Return the (X, Y) coordinate for the center point of the cell that contains the specified text.  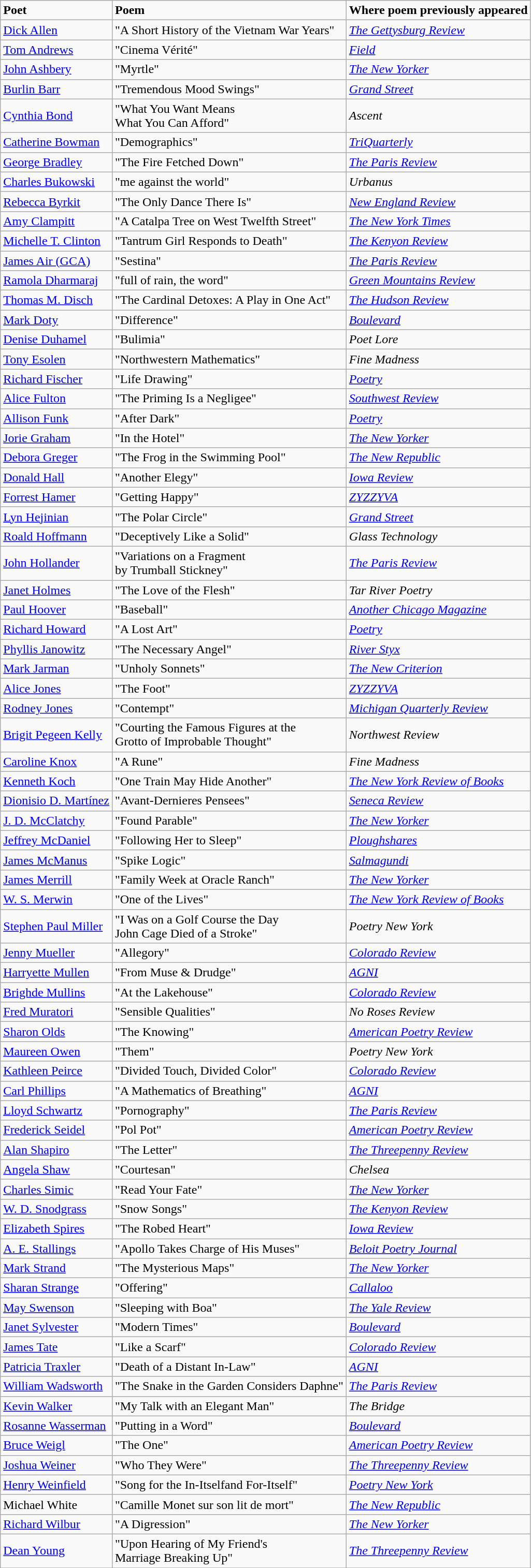
"The Robed Heart" (229, 1228)
Rosanne Wasserman (56, 1426)
"Like a Scarf" (229, 1347)
"After Dark" (229, 418)
The New York Times (438, 221)
Sharon Olds (56, 1032)
"The One" (229, 1445)
Donald Hall (56, 477)
James Merrill (56, 880)
The Yale Review (438, 1308)
The Hudson Review (438, 300)
"Allegory" (229, 953)
"Sestina" (229, 260)
Charles Bukowski (56, 182)
Poem (229, 10)
"The Priming Is a Negligee" (229, 399)
Amy Clampitt (56, 221)
The Bridge (438, 1406)
Michigan Quarterly Review (438, 708)
"Pornography" (229, 1110)
Urbanus (438, 182)
"Northwestern Mathematics" (229, 359)
TriQuarterly (438, 142)
"Snow Songs" (229, 1209)
"Divided Touch, Divided Color" (229, 1071)
Northwest Review (438, 735)
James McManus (56, 860)
"Spike Logic" (229, 860)
Callaloo (438, 1288)
Maureen Owen (56, 1051)
"The Letter" (229, 1150)
No Roses Review (438, 1012)
Phyllis Janowitz (56, 649)
Janet Holmes (56, 590)
Denise Duhamel (56, 340)
Paul Hoover (56, 610)
"Found Parable" (229, 820)
"Modern Times" (229, 1327)
Angela Shaw (56, 1169)
"The Fire Fetched Down" (229, 162)
"I Was on a Golf Course the Day John Cage Died of a Stroke" (229, 926)
Rodney Jones (56, 708)
W. D. Snodgrass (56, 1209)
Lloyd Schwartz (56, 1110)
"The Snake in the Garden Considers Daphne" (229, 1386)
Field (438, 50)
Lyn Hejinian (56, 517)
"Camille Monet sur son lit de mort" (229, 1504)
"Sensible Qualities" (229, 1012)
New England Review (438, 201)
"Courting the Famous Figures at the Grotto of Improbable Thought" (229, 735)
Debora Greger (56, 458)
"Variations on a Fragment by Trumball Stickney" (229, 563)
"A Lost Art" (229, 629)
Where poem previously appeared (438, 10)
Allison Funk (56, 418)
"Bulimia" (229, 340)
James Air (GCA) (56, 260)
Another Chicago Magazine (438, 610)
Brighde Mullins (56, 992)
"What You Want Means What You Can Afford" (229, 116)
Beloit Poetry Journal (438, 1248)
"The Mysterious Maps" (229, 1268)
Poet Lore (438, 340)
"Upon Hearing of My Friend's Marriage Breaking Up" (229, 1551)
"Tremendous Mood Swings" (229, 89)
"The Love of the Flesh" (229, 590)
"One Train May Hide Another" (229, 781)
J. D. McClatchy (56, 820)
"Another Elegy" (229, 477)
Rebecca Byrkit (56, 201)
Catherine Bowman (56, 142)
"Them" (229, 1051)
"The Necessary Angel" (229, 649)
"A Catalpa Tree on West Twelfth Street" (229, 221)
The Gettysburg Review (438, 30)
May Swenson (56, 1308)
"Contempt" (229, 708)
Jeffrey McDaniel (56, 840)
"A Digression" (229, 1524)
Chelsea (438, 1169)
"A Short History of the Vietnam War Years" (229, 30)
"Putting in a Word" (229, 1426)
A. E. Stallings (56, 1248)
"Pol Pot" (229, 1130)
Brigit Pegeen Kelly (56, 735)
"Avant-Dernieres Pensees" (229, 801)
"Courtesan" (229, 1169)
"Getting Happy" (229, 497)
Michelle T. Clinton (56, 241)
"One of the Lives" (229, 899)
"Read Your Fate" (229, 1189)
Richard Fischer (56, 379)
Richard Howard (56, 629)
Caroline Knox (56, 761)
"Unholy Sonnets" (229, 669)
Dionisio D. Martínez (56, 801)
"The Frog in the Swimming Pool" (229, 458)
"Who They Were" (229, 1465)
"A Rune" (229, 761)
Poet (56, 10)
Mark Doty (56, 320)
Dean Young (56, 1551)
"Myrtle" (229, 69)
"Difference" (229, 320)
Elizabeth Spires (56, 1228)
James Tate (56, 1347)
Cynthia Bond (56, 116)
Seneca Review (438, 801)
Kenneth Koch (56, 781)
"Tantrum Girl Responds to Death" (229, 241)
Alice Fulton (56, 399)
"Offering" (229, 1288)
"At the Lakehouse" (229, 992)
"The Foot" (229, 688)
The New Criterion (438, 669)
"The Cardinal Detoxes: A Play in One Act" (229, 300)
"The Only Dance There Is" (229, 201)
"me against the world" (229, 182)
Harryette Mullen (56, 973)
"The Knowing" (229, 1032)
Alan Shapiro (56, 1150)
Frederick Seidel (56, 1130)
Tom Andrews (56, 50)
Kathleen Peirce (56, 1071)
Tony Esolen (56, 359)
"In the Hotel" (229, 438)
John Ashbery (56, 69)
"Family Week at Oracle Ranch" (229, 880)
Kevin Walker (56, 1406)
Glass Technology (438, 536)
Jenny Mueller (56, 953)
"Following Her to Sleep" (229, 840)
Patricia Traxler (56, 1367)
"A Mathematics of Breathing" (229, 1091)
Southwest Review (438, 399)
Salmagundi (438, 860)
"Apollo Takes Charge of His Muses" (229, 1248)
Alice Jones (56, 688)
"full of rain, the word" (229, 281)
Sharan Strange (56, 1288)
Stephen Paul Miller (56, 926)
Bruce Weigl (56, 1445)
W. S. Merwin (56, 899)
Charles Simic (56, 1189)
"The Polar Circle" (229, 517)
Jorie Graham (56, 438)
Ploughshares (438, 840)
"My Talk with an Elegant Man" (229, 1406)
"Death of a Distant In-Law" (229, 1367)
"Song for the In-Itselfand For-Itself" (229, 1485)
Mark Strand (56, 1268)
Ascent (438, 116)
River Styx (438, 649)
Carl Phillips (56, 1091)
Janet Sylvester (56, 1327)
William Wadsworth (56, 1386)
Henry Weinfield (56, 1485)
"Demographics" (229, 142)
John Hollander (56, 563)
Forrest Hamer (56, 497)
Thomas M. Disch (56, 300)
Mark Jarman (56, 669)
"Sleeping with Boa" (229, 1308)
"Deceptively Like a Solid" (229, 536)
Michael White (56, 1504)
Richard Wilbur (56, 1524)
"Baseball" (229, 610)
Burlin Barr (56, 89)
"From Muse & Drudge" (229, 973)
Roald Hoffmann (56, 536)
Joshua Weiner (56, 1465)
Dick Allen (56, 30)
Green Mountains Review (438, 281)
"Cinema Vérité" (229, 50)
George Bradley (56, 162)
Tar River Poetry (438, 590)
Ramola Dharmaraj (56, 281)
Fred Muratori (56, 1012)
"Life Drawing" (229, 379)
